Extract the (x, y) coordinate from the center of the cell holding the provided text.  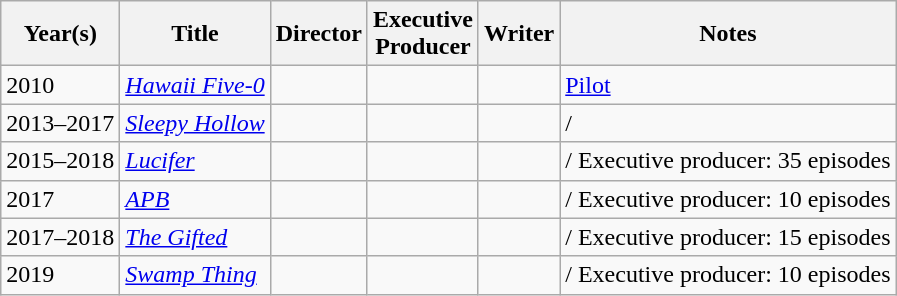
APB (195, 199)
/ Executive producer: 35 episodes (728, 161)
Sleepy Hollow (195, 123)
2019 (60, 275)
Director (318, 34)
Title (195, 34)
2017 (60, 199)
The Gifted (195, 237)
2010 (60, 85)
2017–2018 (60, 237)
/ (728, 123)
Swamp Thing (195, 275)
Hawaii Five-0 (195, 85)
Executive Producer (422, 34)
2013–2017 (60, 123)
Pilot (728, 85)
Notes (728, 34)
2015–2018 (60, 161)
Year(s) (60, 34)
Writer (518, 34)
/ Executive producer: 15 episodes (728, 237)
Lucifer (195, 161)
